Identify which cell holds the provided text, then report its [X, Y] central coordinate. 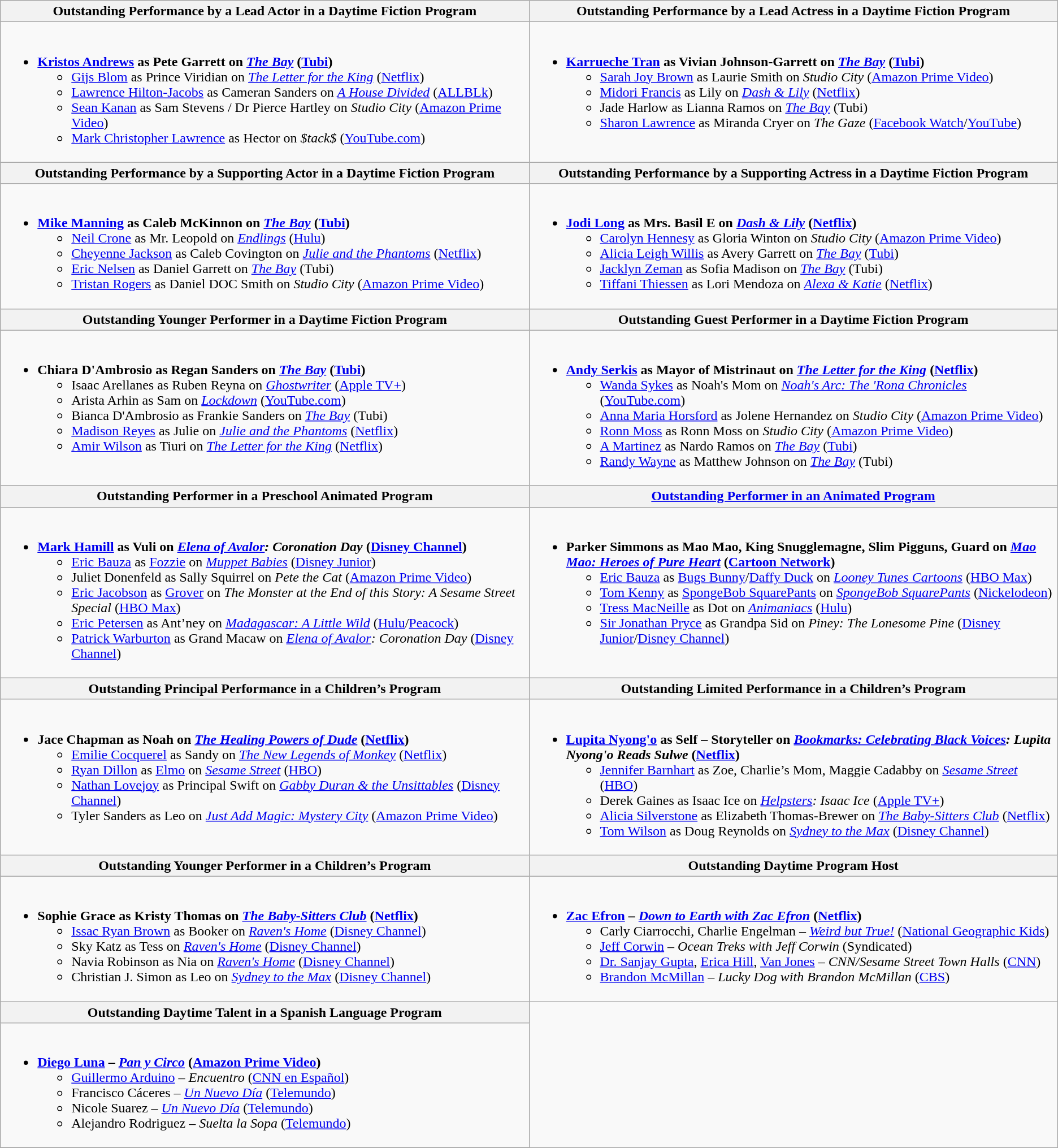
Outstanding Performer in a Preschool Animated Program [264, 496]
Outstanding Guest Performer in a Daytime Fiction Program [793, 319]
Outstanding Performance by a Lead Actress in a Daytime Fiction Program [793, 11]
Outstanding Performance by a Supporting Actress in a Daytime Fiction Program [793, 173]
Outstanding Performer in an Animated Program [793, 496]
Outstanding Performance by a Supporting Actor in a Daytime Fiction Program [264, 173]
Outstanding Younger Performer in a Children’s Program [264, 865]
Outstanding Limited Performance in a Children’s Program [793, 688]
Outstanding Performance by a Lead Actor in a Daytime Fiction Program [264, 11]
Outstanding Younger Performer in a Daytime Fiction Program [264, 319]
Outstanding Daytime Program Host [793, 865]
Outstanding Principal Performance in a Children’s Program [264, 688]
Outstanding Daytime Talent in a Spanish Language Program [264, 1012]
